Determine the (X, Y) coordinate at the center of the cell enclosing the given text.  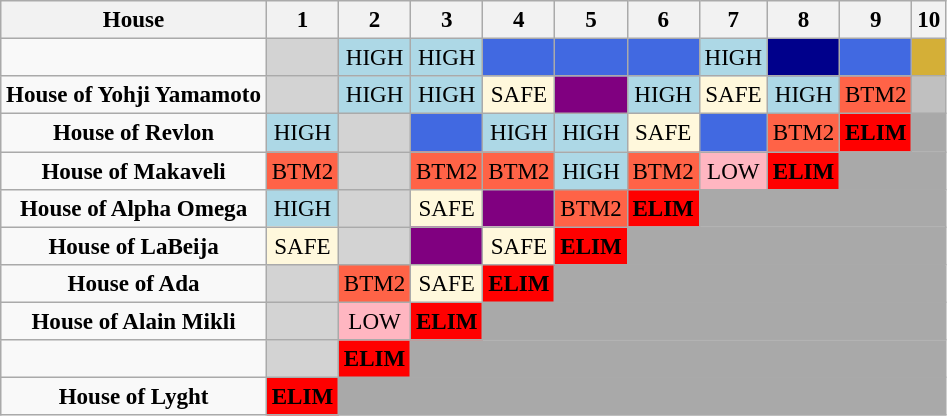
House of Ada (134, 284)
2 (375, 20)
7 (733, 20)
House of LaBeija (134, 246)
8 (804, 20)
House of Yohji Yamamoto (134, 95)
1 (302, 20)
House of Alpha Omega (134, 209)
6 (663, 20)
House (134, 20)
3 (447, 20)
House of Lyght (134, 397)
9 (876, 20)
House of Alain Mikli (134, 322)
House of Revlon (134, 133)
5 (591, 20)
10 (929, 20)
4 (519, 20)
House of Makaveli (134, 171)
